Provide the [X, Y] coordinate of the cell's center where the given text is located.  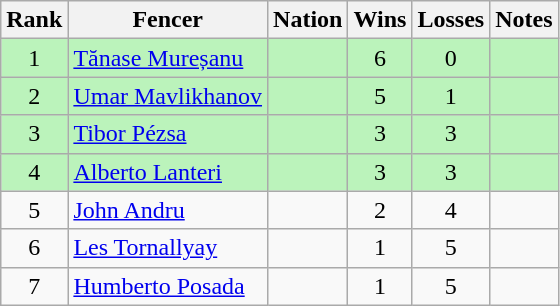
Fencer [168, 20]
Notes [524, 20]
Humberto Posada [168, 286]
Tănase Mureșanu [168, 58]
Tibor Pézsa [168, 134]
Umar Mavlikhanov [168, 96]
Wins [380, 20]
Losses [451, 20]
Rank [34, 20]
Les Tornallyay [168, 248]
John Andru [168, 210]
7 [34, 286]
Nation [308, 20]
Alberto Lanteri [168, 172]
0 [451, 58]
